Identify which cell holds the provided text, then report its (X, Y) central coordinate. 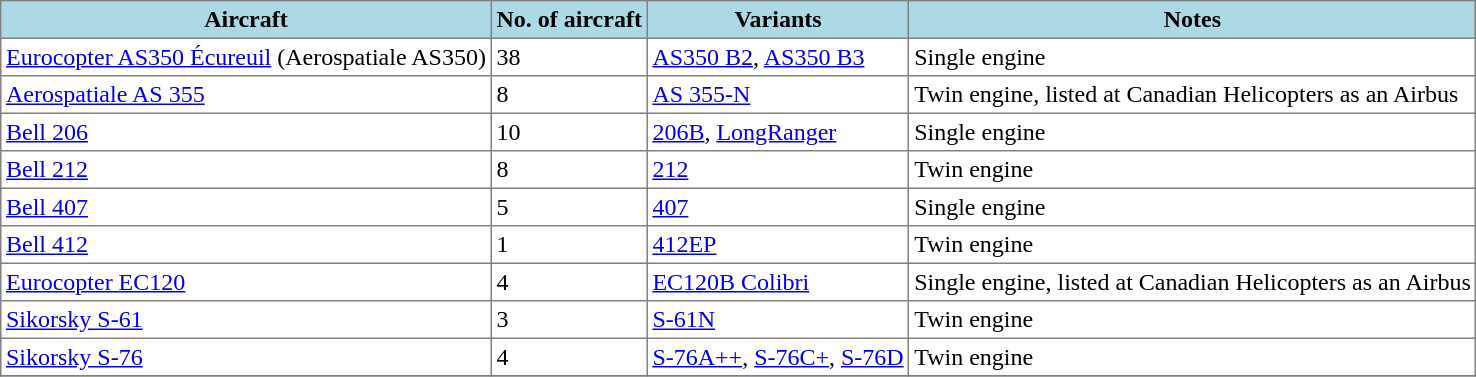
Aircraft (246, 20)
Sikorsky S-76 (246, 357)
Bell 407 (246, 207)
206B, LongRanger (778, 132)
Eurocopter EC120 (246, 282)
412EP (778, 245)
Twin engine, listed at Canadian Helicopters as an Airbus (1192, 95)
Variants (778, 20)
No. of aircraft (569, 20)
5 (569, 207)
Aerospatiale AS 355 (246, 95)
Notes (1192, 20)
AS 355-N (778, 95)
AS350 B2, AS350 B3 (778, 57)
3 (569, 320)
1 (569, 245)
Sikorsky S-61 (246, 320)
EC120B Colibri (778, 282)
Bell 412 (246, 245)
Eurocopter AS350 Écureuil (Aerospatiale AS350) (246, 57)
38 (569, 57)
407 (778, 207)
Bell 212 (246, 170)
212 (778, 170)
S-76A++, S-76C+, S-76D (778, 357)
Single engine, listed at Canadian Helicopters as an Airbus (1192, 282)
Bell 206 (246, 132)
10 (569, 132)
S-61N (778, 320)
